Output the (X, Y) coordinate of the center of the cell containing the given text.  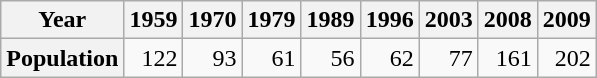
1970 (212, 20)
2009 (566, 20)
1989 (330, 20)
1996 (390, 20)
61 (272, 58)
202 (566, 58)
77 (448, 58)
Population (62, 58)
1959 (154, 20)
62 (390, 58)
161 (508, 58)
122 (154, 58)
Year (62, 20)
56 (330, 58)
2008 (508, 20)
93 (212, 58)
2003 (448, 20)
1979 (272, 20)
